Scan for the cell matching the given text and deliver its (x, y) coordinate at center. 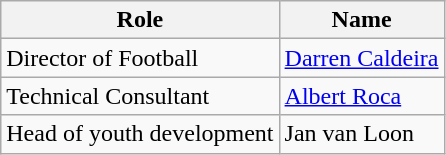
Director of Football (140, 58)
Technical Consultant (140, 96)
Darren Caldeira (362, 58)
Role (140, 20)
Name (362, 20)
Jan van Loon (362, 134)
Head of youth development (140, 134)
Albert Roca (362, 96)
